Pinpoint the cell where the given text exists, returning its [X, Y] midpoint coordinate. 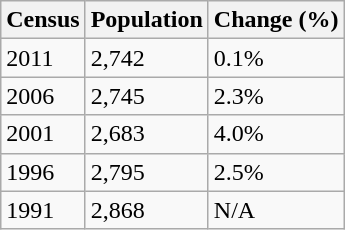
2,683 [146, 134]
2006 [43, 96]
N/A [276, 210]
2,795 [146, 172]
2,745 [146, 96]
4.0% [276, 134]
2001 [43, 134]
1991 [43, 210]
2.3% [276, 96]
2,868 [146, 210]
1996 [43, 172]
Census [43, 20]
Change (%) [276, 20]
2011 [43, 58]
2.5% [276, 172]
Population [146, 20]
2,742 [146, 58]
0.1% [276, 58]
